Pinpoint the cell where the given text exists, returning its (X, Y) midpoint coordinate. 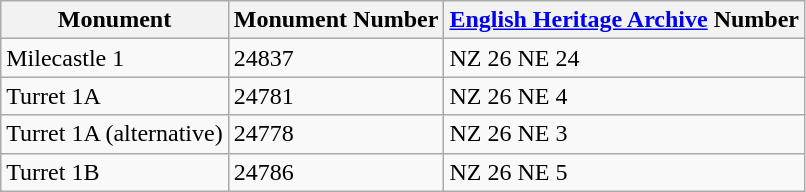
24837 (336, 58)
Turret 1B (114, 172)
Milecastle 1 (114, 58)
24786 (336, 172)
English Heritage Archive Number (624, 20)
NZ 26 NE 3 (624, 134)
NZ 26 NE 5 (624, 172)
Monument (114, 20)
Turret 1A (alternative) (114, 134)
24778 (336, 134)
NZ 26 NE 4 (624, 96)
24781 (336, 96)
NZ 26 NE 24 (624, 58)
Monument Number (336, 20)
Turret 1A (114, 96)
